Return [x, y] of the center of cell containing provided text 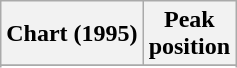
Peakposition [189, 34]
Chart (1995) [72, 34]
